Determine the [X, Y] coordinate at the center of the cell enclosing the given text.  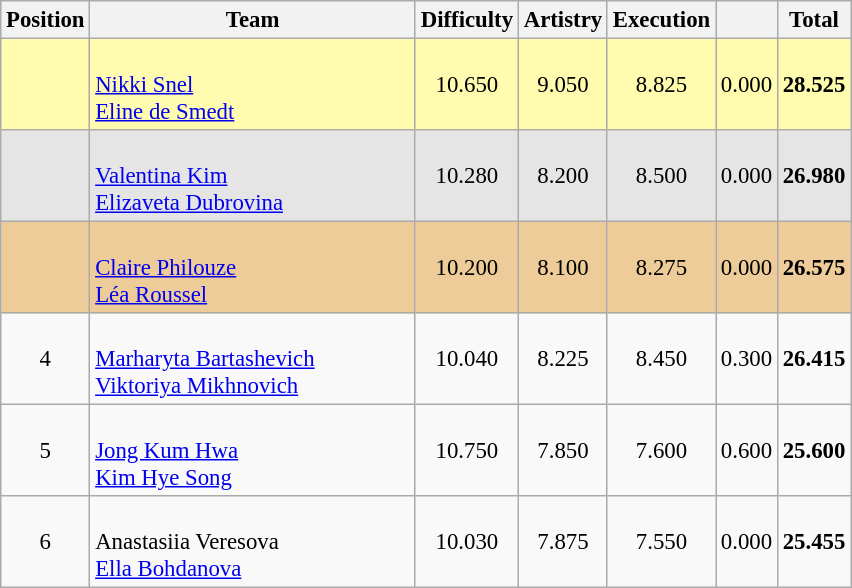
10.200 [466, 268]
8.200 [562, 176]
8.500 [661, 176]
28.525 [814, 85]
7.550 [661, 542]
7.600 [661, 451]
Artistry [562, 20]
7.850 [562, 451]
0.300 [747, 359]
Marharyta BartashevichViktoriya Mikhnovich [253, 359]
5 [46, 451]
8.275 [661, 268]
Nikki SnelEline de Smedt [253, 85]
26.575 [814, 268]
Position [46, 20]
8.450 [661, 359]
10.750 [466, 451]
Jong Kum HwaKim Hye Song [253, 451]
6 [46, 542]
Total [814, 20]
10.030 [466, 542]
Difficulty [466, 20]
25.455 [814, 542]
10.650 [466, 85]
8.225 [562, 359]
9.050 [562, 85]
26.980 [814, 176]
25.600 [814, 451]
Claire PhilouzeLéa Roussel [253, 268]
Valentina KimElizaveta Dubrovina [253, 176]
26.415 [814, 359]
8.825 [661, 85]
8.100 [562, 268]
Team [253, 20]
Anastasiia VeresovaElla Bohdanova [253, 542]
10.280 [466, 176]
7.875 [562, 542]
4 [46, 359]
10.040 [466, 359]
0.600 [747, 451]
Execution [661, 20]
